Find where the given text appears and provide that cell's center as (x, y) coordinate. 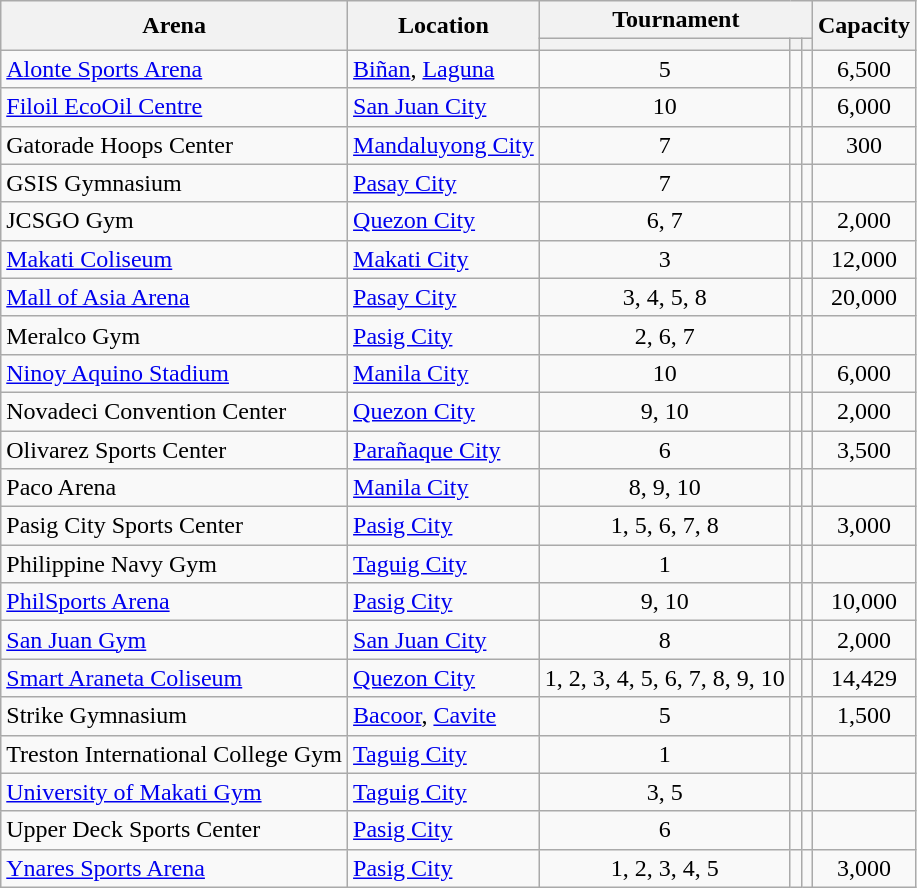
3, 4, 5, 8 (664, 297)
Makati Coliseum (174, 259)
Treston International College Gym (174, 754)
JCSGO Gym (174, 221)
Bacoor, Cavite (444, 716)
San Juan Gym (174, 640)
6,500 (864, 69)
Biñan, Laguna (444, 69)
Mall of Asia Arena (174, 297)
Gatorade Hoops Center (174, 145)
1, 2, 3, 4, 5 (664, 868)
Parañaque City (444, 449)
Strike Gymnasium (174, 716)
300 (864, 145)
Alonte Sports Arena (174, 69)
20,000 (864, 297)
1, 5, 6, 7, 8 (664, 526)
3,500 (864, 449)
2, 6, 7 (664, 335)
1,500 (864, 716)
Novadeci Convention Center (174, 411)
6, 7 (664, 221)
University of Makati Gym (174, 792)
GSIS Gymnasium (174, 183)
Location (444, 26)
3 (664, 259)
Meralco Gym (174, 335)
Filoil EcoOil Centre (174, 107)
12,000 (864, 259)
Smart Araneta Coliseum (174, 678)
8 (664, 640)
PhilSports Arena (174, 602)
3, 5 (664, 792)
Philippine Navy Gym (174, 564)
Ninoy Aquino Stadium (174, 373)
Tournament (676, 20)
Ynares Sports Arena (174, 868)
Arena (174, 26)
Capacity (864, 26)
10,000 (864, 602)
Upper Deck Sports Center (174, 830)
14,429 (864, 678)
Olivarez Sports Center (174, 449)
Makati City (444, 259)
Mandaluyong City (444, 145)
Pasig City Sports Center (174, 526)
1, 2, 3, 4, 5, 6, 7, 8, 9, 10 (664, 678)
8, 9, 10 (664, 488)
Paco Arena (174, 488)
